Scan for the cell matching the given text and deliver its (X, Y) coordinate at center. 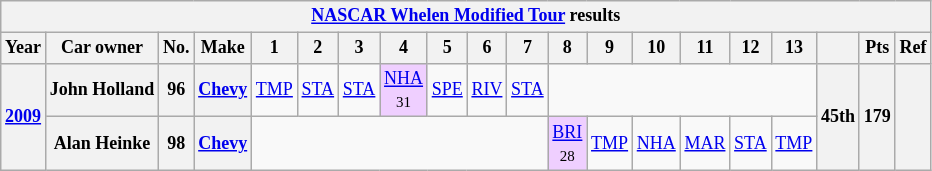
2009 (24, 116)
John Holland (102, 90)
Pts (877, 48)
179 (877, 116)
RIV (487, 90)
Car owner (102, 48)
BRI28 (568, 144)
NASCAR Whelen Modified Tour results (466, 16)
5 (447, 48)
7 (528, 48)
1 (275, 48)
11 (705, 48)
Make (223, 48)
NHA31 (404, 90)
3 (358, 48)
NHA (656, 144)
No. (176, 48)
45th (838, 116)
Alan Heinke (102, 144)
10 (656, 48)
12 (750, 48)
MAR (705, 144)
2 (318, 48)
9 (610, 48)
13 (794, 48)
96 (176, 90)
SPE (447, 90)
Year (24, 48)
6 (487, 48)
8 (568, 48)
4 (404, 48)
98 (176, 144)
Ref (913, 48)
